Extract the [X, Y] coordinate from the center of the cell holding the provided text.  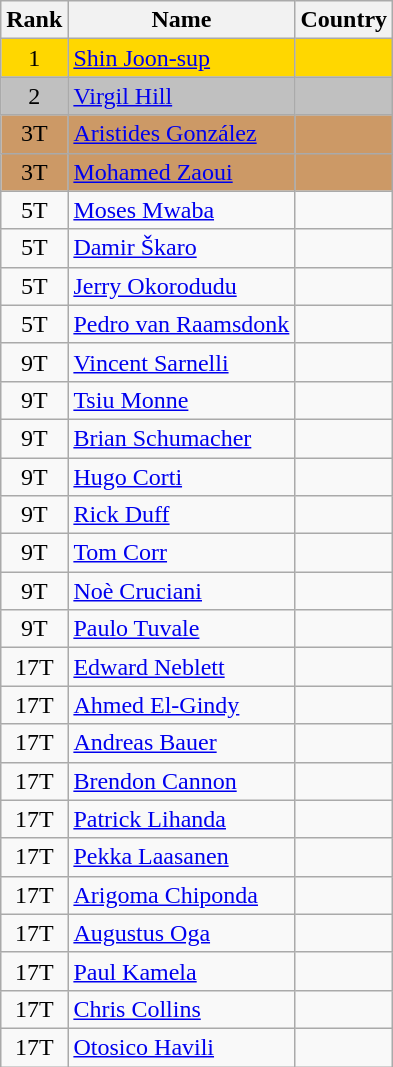
Noè Cruciani [182, 591]
Augustus Oga [182, 933]
Pedro van Raamsdonk [182, 324]
Damir Škaro [182, 248]
Tsiu Monne [182, 400]
Aristides González [182, 134]
Moses Mwaba [182, 210]
Brian Schumacher [182, 438]
Chris Collins [182, 1009]
Shin Joon-sup [182, 58]
Arigoma Chiponda [182, 895]
2 [34, 96]
Rank [34, 20]
Virgil Hill [182, 96]
Andreas Bauer [182, 743]
Ahmed El-Gindy [182, 705]
Jerry Okorodudu [182, 286]
1 [34, 58]
Paulo Tuvale [182, 629]
Otosico Havili [182, 1047]
Patrick Lihanda [182, 819]
Vincent Sarnelli [182, 362]
Tom Corr [182, 553]
Edward Neblett [182, 667]
Pekka Laasanen [182, 857]
Mohamed Zaoui [182, 172]
Hugo Corti [182, 477]
Brendon Cannon [182, 781]
Rick Duff [182, 515]
Country [344, 20]
Name [182, 20]
Paul Kamela [182, 971]
